Return the (x, y) coordinate for the center point of the cell that contains the specified text.  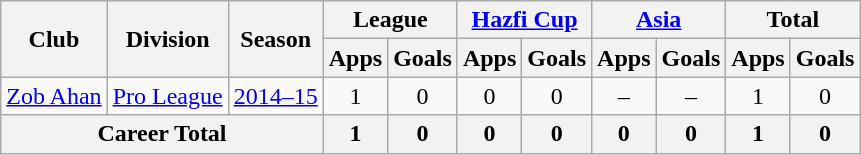
Season (276, 39)
League (390, 20)
Hazfi Cup (524, 20)
Pro League (168, 96)
2014–15 (276, 96)
Division (168, 39)
Total (793, 20)
Career Total (162, 134)
Club (54, 39)
Asia (659, 20)
Zob Ahan (54, 96)
